Return the [X, Y] coordinate for the center point of the cell that contains the specified text.  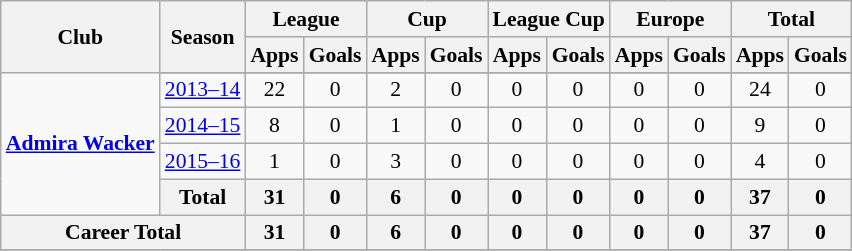
8 [274, 126]
Cup [426, 19]
22 [274, 90]
3 [395, 162]
9 [760, 126]
League [306, 19]
24 [760, 90]
Career Total [124, 233]
Season [203, 36]
2013–14 [203, 90]
Europe [670, 19]
Admira Wacker [80, 143]
2 [395, 90]
2015–16 [203, 162]
League Cup [549, 19]
4 [760, 162]
2014–15 [203, 126]
Club [80, 36]
